From the cell containing the given text, extract its center point as [x, y] coordinate. 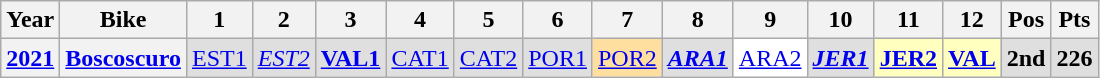
ARA1 [698, 58]
1 [219, 20]
POR1 [558, 58]
POR2 [627, 58]
VAL1 [350, 58]
9 [770, 20]
4 [420, 20]
JER1 [840, 58]
JER2 [908, 58]
226 [1074, 58]
10 [840, 20]
12 [972, 20]
7 [627, 20]
EST1 [219, 58]
VAL [972, 58]
11 [908, 20]
2021 [30, 58]
2 [284, 20]
6 [558, 20]
EST2 [284, 58]
Bike [124, 20]
Boscoscuro [124, 58]
ARA2 [770, 58]
Year [30, 20]
Pts [1074, 20]
Pos [1026, 20]
8 [698, 20]
CAT2 [488, 58]
5 [488, 20]
CAT1 [420, 58]
2nd [1026, 58]
3 [350, 20]
